Return the (x, y) coordinate for the center point of the cell that contains the specified text.  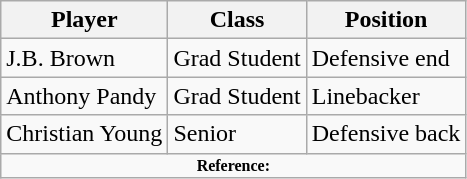
Anthony Pandy (84, 96)
J.B. Brown (84, 58)
Class (237, 20)
Defensive end (386, 58)
Senior (237, 134)
Linebacker (386, 96)
Player (84, 20)
Reference: (234, 165)
Position (386, 20)
Christian Young (84, 134)
Defensive back (386, 134)
